Locate the cell with the specified text and output its [x, y] center coordinate. 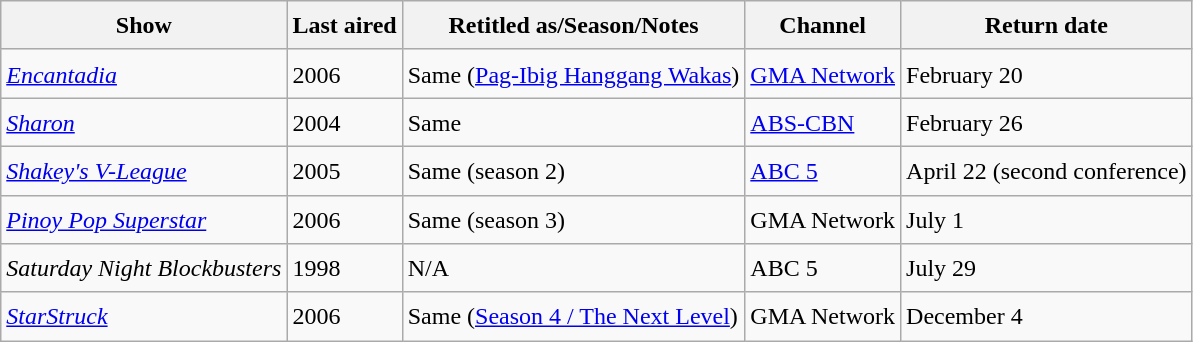
Saturday Night Blockbusters [144, 268]
Same (Pag-Ibig Hanggang Wakas) [574, 74]
Pinoy Pop Superstar [144, 220]
Return date [1047, 26]
Show [144, 26]
2005 [344, 170]
July 29 [1047, 268]
Same (season 3) [574, 220]
Shakey's V-League [144, 170]
Same [574, 122]
Sharon [144, 122]
Retitled as/Season/Notes [574, 26]
Same (Season 4 / The Next Level) [574, 316]
February 26 [1047, 122]
Encantadia [144, 74]
April 22 (second conference) [1047, 170]
Channel [823, 26]
ABS-CBN [823, 122]
2004 [344, 122]
StarStruck [144, 316]
February 20 [1047, 74]
N/A [574, 268]
December 4 [1047, 316]
July 1 [1047, 220]
Last aired [344, 26]
Same (season 2) [574, 170]
1998 [344, 268]
